For the text-containing cell, return its midpoint in (x, y) coordinate format. 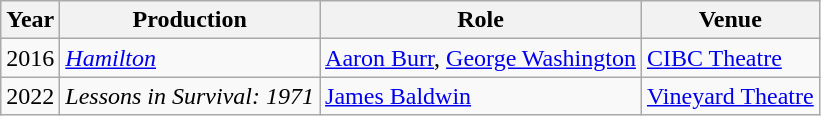
2022 (30, 96)
Production (190, 20)
Vineyard Theatre (730, 96)
Role (481, 20)
Hamilton (190, 58)
Year (30, 20)
Lessons in Survival: 1971 (190, 96)
Aaron Burr, George Washington (481, 58)
James Baldwin (481, 96)
Venue (730, 20)
CIBC Theatre (730, 58)
2016 (30, 58)
